Return the (X, Y) coordinate for the center point of the cell that contains the specified text.  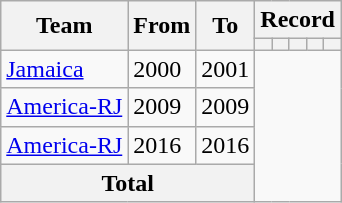
From (162, 26)
Total (128, 183)
To (226, 26)
Record (298, 20)
2001 (226, 69)
Team (64, 26)
2000 (162, 69)
Jamaica (64, 69)
